Locate the cell with the specified text and output its (X, Y) center coordinate. 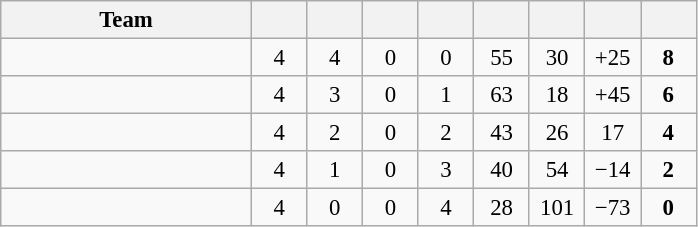
−73 (613, 208)
−14 (613, 170)
101 (557, 208)
6 (668, 95)
54 (557, 170)
55 (502, 58)
+45 (613, 95)
Team (126, 20)
8 (668, 58)
30 (557, 58)
17 (613, 133)
26 (557, 133)
18 (557, 95)
63 (502, 95)
28 (502, 208)
40 (502, 170)
43 (502, 133)
+25 (613, 58)
